Locate the cell with the specified text and output its (x, y) center coordinate. 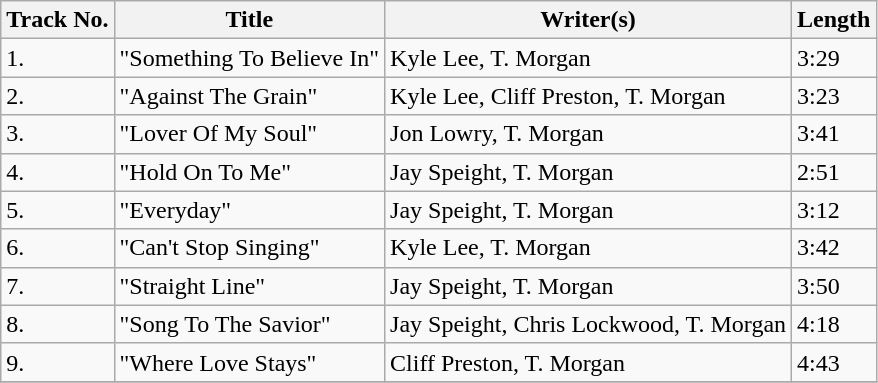
"Song To The Savior" (250, 324)
4. (58, 172)
2. (58, 96)
"Straight Line" (250, 286)
Jay Speight, Chris Lockwood, T. Morgan (588, 324)
"Where Love Stays" (250, 362)
"Everyday" (250, 210)
3. (58, 134)
3:41 (834, 134)
"Against The Grain" (250, 96)
Kyle Lee, Cliff Preston, T. Morgan (588, 96)
1. (58, 58)
Track No. (58, 20)
Jon Lowry, T. Morgan (588, 134)
3:42 (834, 248)
3:50 (834, 286)
Cliff Preston, T. Morgan (588, 362)
3:29 (834, 58)
4:18 (834, 324)
Length (834, 20)
4:43 (834, 362)
5. (58, 210)
Title (250, 20)
6. (58, 248)
"Hold On To Me" (250, 172)
8. (58, 324)
9. (58, 362)
Writer(s) (588, 20)
"Something To Believe In" (250, 58)
"Can't Stop Singing" (250, 248)
"Lover Of My Soul" (250, 134)
7. (58, 286)
2:51 (834, 172)
3:12 (834, 210)
3:23 (834, 96)
